Return [X, Y] of the center of cell containing provided text 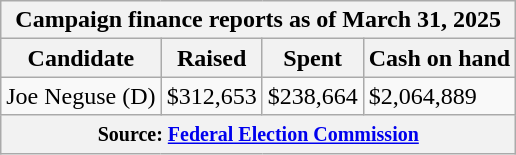
$238,664 [312, 96]
Cash on hand [439, 58]
Campaign finance reports as of March 31, 2025 [258, 20]
Raised [212, 58]
Spent [312, 58]
Source: Federal Election Commission [258, 134]
$2,064,889 [439, 96]
Joe Neguse (D) [81, 96]
$312,653 [212, 96]
Candidate [81, 58]
